Search for the cell housing the specified text and yield its [X, Y] center coordinate. 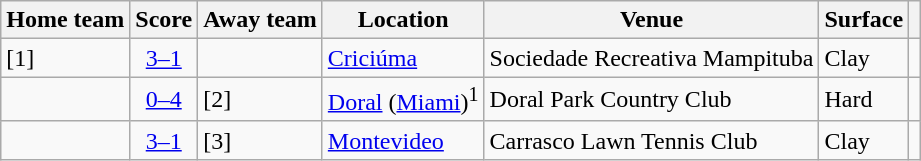
Sociedade Recreativa Mampituba [652, 58]
Montevideo [403, 140]
Doral Park Country Club [652, 100]
Location [403, 20]
Carrasco Lawn Tennis Club [652, 140]
Doral (Miami)1 [403, 100]
0–4 [164, 100]
Away team [260, 20]
Score [164, 20]
Hard [864, 100]
[2] [260, 100]
[3] [260, 140]
Home team [66, 20]
[1] [66, 58]
Venue [652, 20]
Surface [864, 20]
Criciúma [403, 58]
